Capture the cell that displays the provided text and extract its (X, Y) central coordinate. 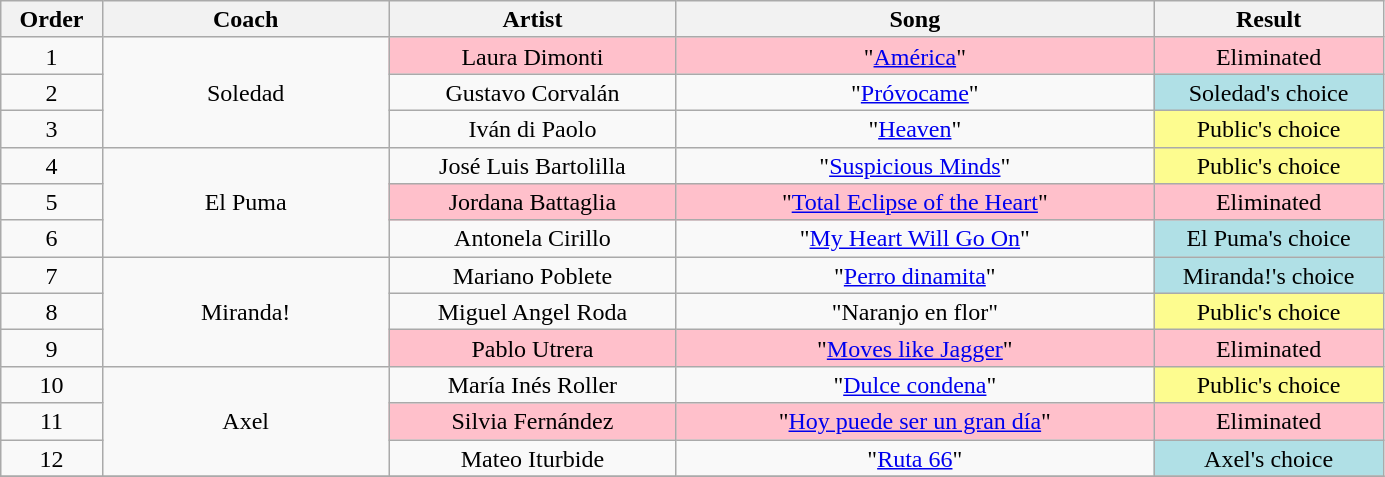
Axel's choice (1269, 458)
7 (52, 276)
Mariano Poblete (532, 276)
Artist (532, 20)
Order (52, 20)
El Puma (246, 202)
8 (52, 312)
Pablo Utrera (532, 348)
Gustavo Corvalán (532, 92)
2 (52, 92)
Silvia Fernández (532, 422)
Jordana Battaglia (532, 202)
Miranda!'s choice (1269, 276)
10 (52, 384)
4 (52, 166)
"Próvocame" (915, 92)
3 (52, 128)
Coach (246, 20)
"Perro dinamita" (915, 276)
"Hoy puede ser un gran día" (915, 422)
"Heaven" (915, 128)
José Luis Bartolilla (532, 166)
Miguel Angel Roda (532, 312)
9 (52, 348)
Mateo Iturbide (532, 458)
Soledad's choice (1269, 92)
María Inés Roller (532, 384)
6 (52, 238)
Soledad (246, 92)
"Total Eclipse of the Heart" (915, 202)
Song (915, 20)
Miranda! (246, 312)
Axel (246, 421)
Result (1269, 20)
"Dulce condena" (915, 384)
Antonela Cirillo (532, 238)
El Puma's choice (1269, 238)
5 (52, 202)
"Ruta 66" (915, 458)
11 (52, 422)
Laura Dimonti (532, 56)
"Suspicious Minds" (915, 166)
"América" (915, 56)
"Naranjo en flor" (915, 312)
"Moves like Jagger" (915, 348)
Iván di Paolo (532, 128)
"My Heart Will Go On" (915, 238)
1 (52, 56)
12 (52, 458)
